Pinpoint the cell where the given text exists, returning its (x, y) midpoint coordinate. 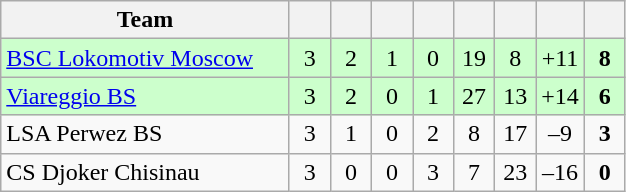
27 (474, 96)
LSA Perwez BS (146, 134)
17 (516, 134)
23 (516, 172)
BSC Lokomotiv Moscow (146, 58)
+11 (560, 58)
+14 (560, 96)
–16 (560, 172)
13 (516, 96)
CS Djoker Chisinau (146, 172)
Viareggio BS (146, 96)
Team (146, 20)
7 (474, 172)
–9 (560, 134)
19 (474, 58)
6 (604, 96)
